From the cell containing the given text, extract its center point as [X, Y] coordinate. 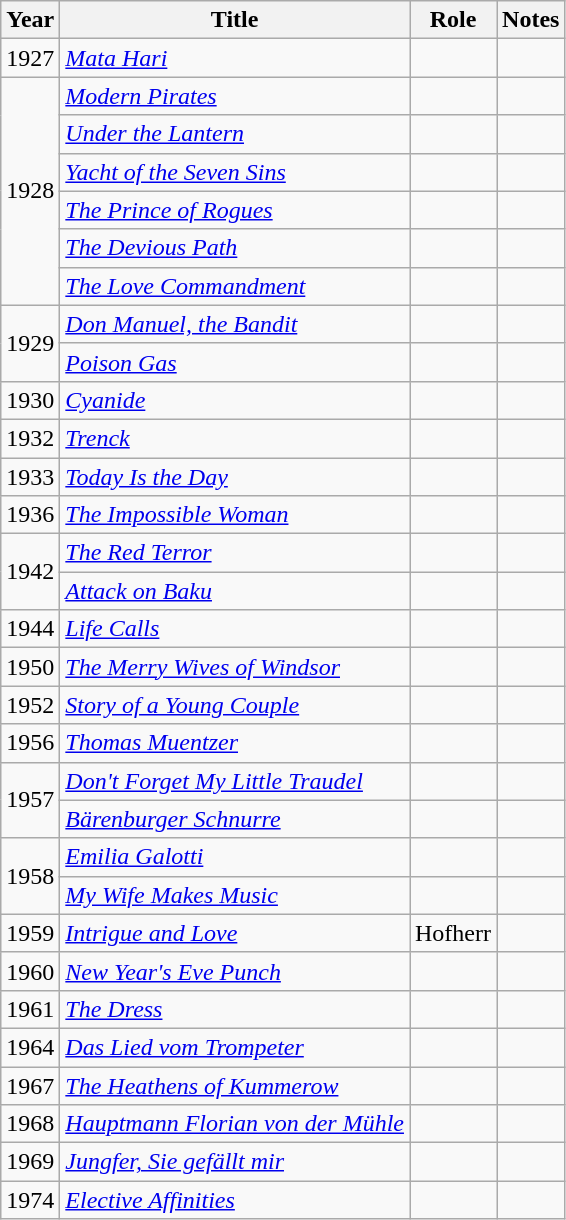
My Wife Makes Music [235, 895]
Jungfer, Sie gefällt mir [235, 1162]
Poison Gas [235, 362]
Thomas Muentzer [235, 743]
Attack on Baku [235, 591]
Hofherr [454, 933]
1950 [30, 667]
Today Is the Day [235, 477]
Bärenburger Schnurre [235, 819]
Elective Affinities [235, 1200]
New Year's Eve Punch [235, 971]
Don't Forget My Little Traudel [235, 781]
The Red Terror [235, 553]
1930 [30, 400]
Story of a Young Couple [235, 705]
1952 [30, 705]
1969 [30, 1162]
1968 [30, 1124]
Life Calls [235, 629]
1927 [30, 58]
1961 [30, 1009]
1967 [30, 1085]
The Love Commandment [235, 286]
The Heathens of Kummerow [235, 1085]
1959 [30, 933]
1944 [30, 629]
Title [235, 20]
Mata Hari [235, 58]
The Impossible Woman [235, 515]
1928 [30, 191]
1929 [30, 343]
1933 [30, 477]
Notes [531, 20]
Emilia Galotti [235, 857]
1964 [30, 1047]
Modern Pirates [235, 96]
Role [454, 20]
1957 [30, 800]
Don Manuel, the Bandit [235, 324]
1974 [30, 1200]
Intrigue and Love [235, 933]
The Merry Wives of Windsor [235, 667]
Hauptmann Florian von der Mühle [235, 1124]
Year [30, 20]
1958 [30, 876]
Das Lied vom Trompeter [235, 1047]
The Devious Path [235, 248]
1956 [30, 743]
1936 [30, 515]
1932 [30, 438]
Trenck [235, 438]
Cyanide [235, 400]
1960 [30, 971]
1942 [30, 572]
The Prince of Rogues [235, 210]
Under the Lantern [235, 134]
Yacht of the Seven Sins [235, 172]
The Dress [235, 1009]
